Detect which cell encompasses the target text, then output its [X, Y] center coordinate. 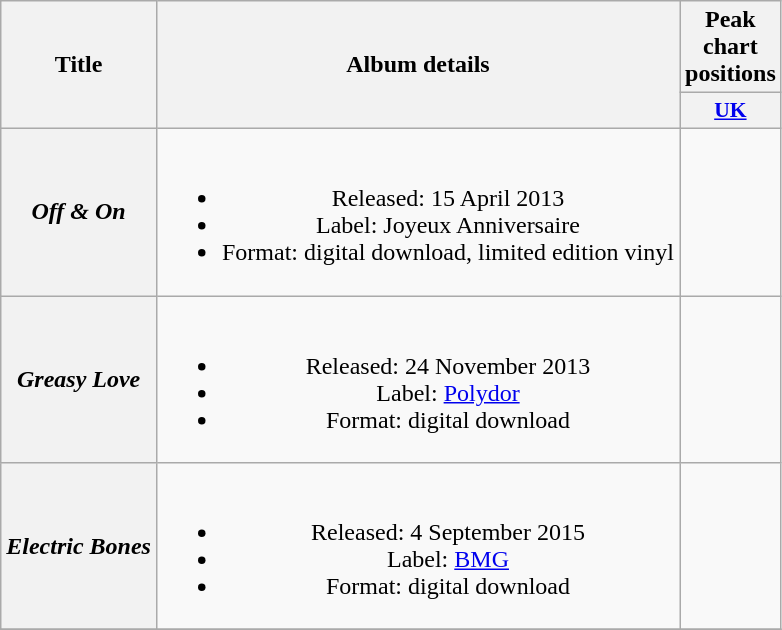
UK [731, 111]
Electric Bones [79, 546]
Released: 24 November 2013Label: PolydorFormat: digital download [418, 380]
Peak chart positions [731, 47]
Off & On [79, 212]
Released: 15 April 2013Label: Joyeux AnniversaireFormat: digital download, limited edition vinyl [418, 212]
Released: 4 September 2015Label: BMGFormat: digital download [418, 546]
Greasy Love [79, 380]
Album details [418, 65]
Title [79, 65]
